Return [X, Y] of the center of cell containing provided text 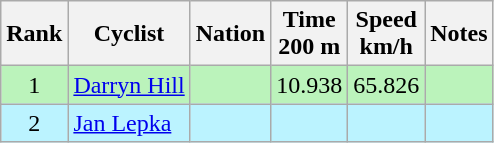
1 [34, 85]
2 [34, 123]
Cyclist [129, 34]
Speedkm/h [386, 34]
10.938 [310, 85]
Notes [459, 34]
Time200 m [310, 34]
Rank [34, 34]
65.826 [386, 85]
Jan Lepka [129, 123]
Darryn Hill [129, 85]
Nation [230, 34]
